Pinpoint the cell where the given text exists, returning its [x, y] midpoint coordinate. 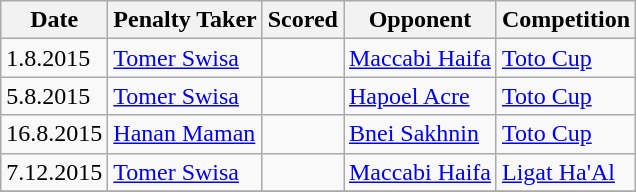
Bnei Sakhnin [420, 134]
16.8.2015 [54, 134]
Hanan Maman [185, 134]
5.8.2015 [54, 96]
Penalty Taker [185, 20]
7.12.2015 [54, 172]
Scored [302, 20]
Opponent [420, 20]
Hapoel Acre [420, 96]
Competition [566, 20]
1.8.2015 [54, 58]
Ligat Ha'Al [566, 172]
Date [54, 20]
